Identify which cell holds the provided text, then report its (X, Y) central coordinate. 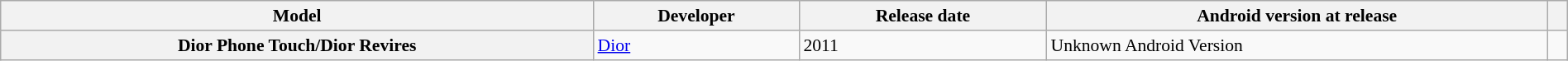
Android version at release (1297, 16)
Release date (923, 16)
Developer (696, 16)
Dior (696, 45)
Unknown Android Version (1297, 45)
Model (298, 16)
Dior Phone Touch/Dior Revires (298, 45)
2011 (923, 45)
